Locate the cell with the specified text and output its (X, Y) center coordinate. 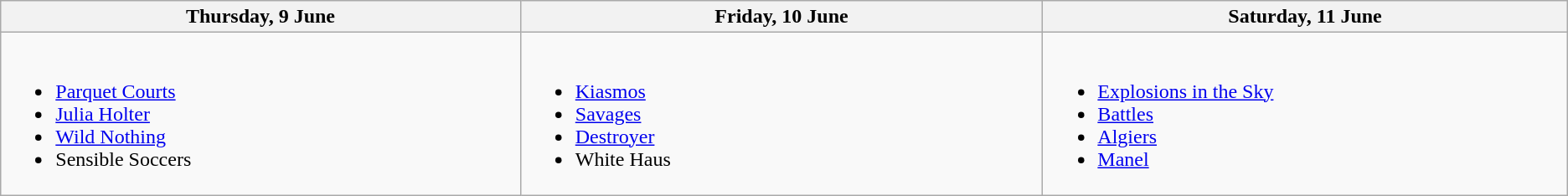
Parquet CourtsJulia HolterWild NothingSensible Soccers (261, 114)
Friday, 10 June (781, 17)
Thursday, 9 June (261, 17)
Explosions in the SkyBattlesAlgiersManel (1305, 114)
Saturday, 11 June (1305, 17)
KiasmosSavagesDestroyerWhite Haus (781, 114)
